Return (X, Y) of the center of cell containing provided text 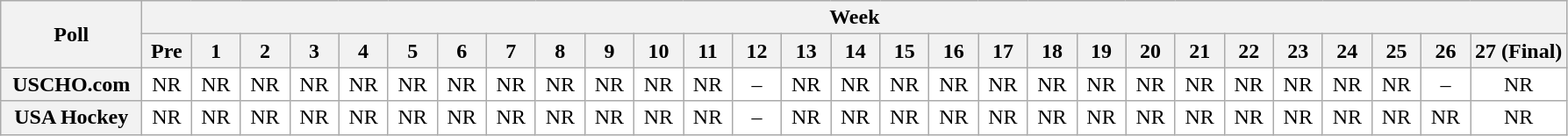
6 (462, 51)
4 (363, 51)
19 (1101, 51)
3 (314, 51)
10 (658, 51)
7 (511, 51)
26 (1445, 51)
11 (707, 51)
20 (1150, 51)
22 (1249, 51)
24 (1347, 51)
21 (1199, 51)
12 (757, 51)
9 (609, 51)
Pre (167, 51)
13 (806, 51)
23 (1298, 51)
14 (856, 51)
Week (855, 18)
15 (905, 51)
8 (560, 51)
18 (1052, 51)
25 (1396, 51)
USCHO.com (72, 84)
17 (1003, 51)
USA Hockey (72, 118)
2 (265, 51)
27 (Final) (1519, 51)
Poll (72, 34)
5 (412, 51)
16 (954, 51)
1 (216, 51)
